For the text-containing cell, return its midpoint in (x, y) coordinate format. 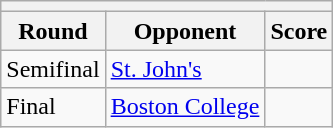
Opponent (185, 31)
St. John's (185, 69)
Boston College (185, 107)
Semifinal (53, 69)
Score (299, 31)
Round (53, 31)
Final (53, 107)
